Return (x, y) of the center of cell containing provided text 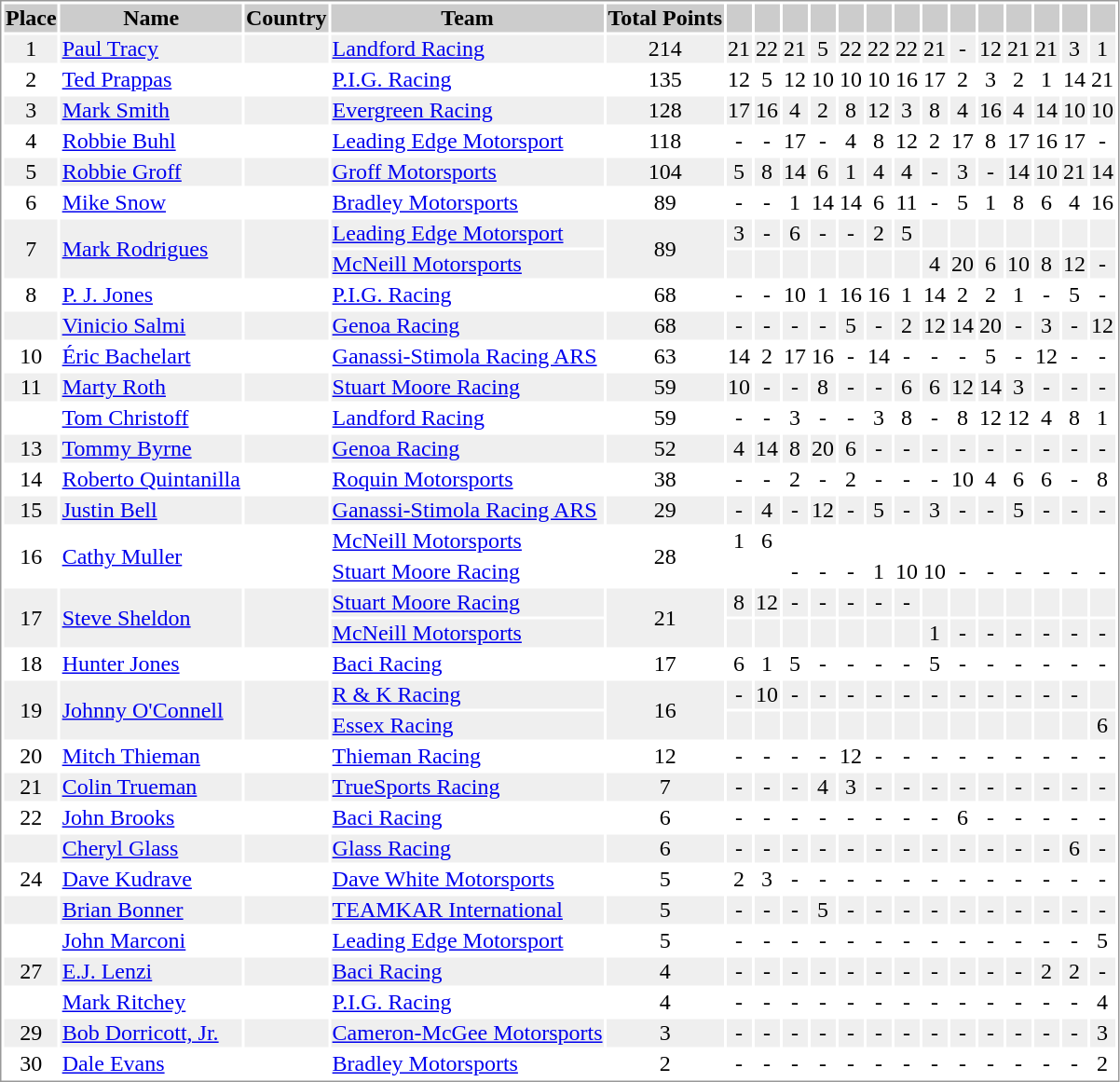
Dave White Motorsports (468, 879)
Dave Kudrave (151, 879)
Essex Racing (468, 726)
Evergreen Racing (468, 111)
Cameron-McGee Motorsports (468, 1034)
38 (665, 480)
Johnny O'Connell (151, 710)
Vinicio Salmi (151, 325)
Mark Rodrigues (151, 250)
Steve Sheldon (151, 619)
Total Points (665, 18)
Colin Trueman (151, 788)
Thieman Racing (468, 756)
Tommy Byrne (151, 448)
63 (665, 357)
Roquin Motorsports (468, 480)
Éric Bachelart (151, 357)
Tom Christoff (151, 418)
Roberto Quintanilla (151, 480)
Marty Roth (151, 387)
Brian Bonner (151, 911)
30 (31, 1063)
52 (665, 448)
Glass Racing (468, 849)
Ted Prappas (151, 79)
Mark Ritchey (151, 1002)
Robbie Groff (151, 172)
13 (31, 448)
214 (665, 49)
E.J. Lenzi (151, 972)
Place (31, 18)
John Brooks (151, 817)
Mark Smith (151, 111)
Paul Tracy (151, 49)
Robbie Buhl (151, 141)
19 (31, 710)
Justin Bell (151, 510)
24 (31, 879)
TEAMKAR International (468, 911)
Name (151, 18)
Country (286, 18)
Mike Snow (151, 202)
Hunter Jones (151, 664)
TrueSports Racing (468, 788)
104 (665, 172)
Cathy Muller (151, 557)
118 (665, 141)
18 (31, 664)
Mitch Thieman (151, 756)
R & K Racing (468, 694)
P. J. Jones (151, 295)
135 (665, 79)
John Marconi (151, 940)
128 (665, 111)
Cheryl Glass (151, 849)
Groff Motorsports (468, 172)
15 (31, 510)
Team (468, 18)
28 (665, 557)
27 (31, 972)
Bob Dorricott, Jr. (151, 1034)
Dale Evans (151, 1063)
